From the cell containing the given text, extract its center point as (X, Y) coordinate. 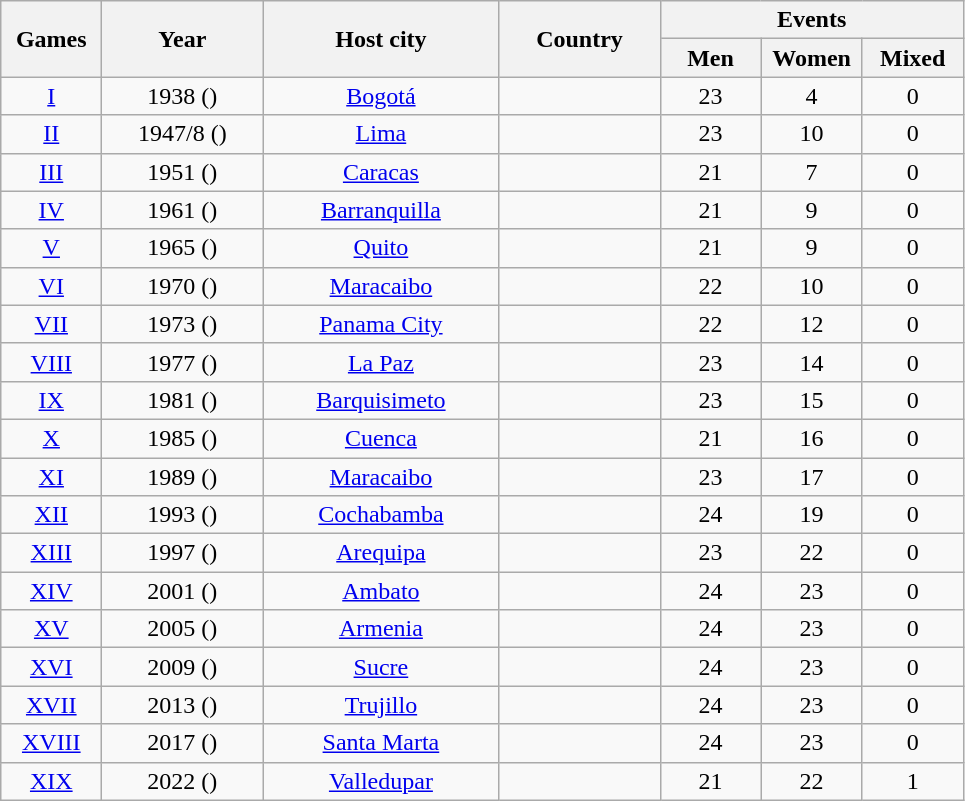
1970 () (182, 286)
XIX (52, 781)
1977 () (182, 362)
14 (812, 362)
Year (182, 39)
VI (52, 286)
1965 () (182, 248)
4 (812, 96)
I (52, 96)
Men (710, 58)
2017 () (182, 743)
1981 () (182, 400)
1938 () (182, 96)
19 (812, 515)
V (52, 248)
2022 () (182, 781)
Bogotá (381, 96)
Arequipa (381, 553)
1947/8 () (182, 134)
1993 () (182, 515)
Trujillo (381, 705)
IV (52, 210)
VII (52, 324)
1 (912, 781)
15 (812, 400)
Sucre (381, 667)
XVII (52, 705)
2013 () (182, 705)
17 (812, 477)
Games (52, 39)
XVIII (52, 743)
III (52, 172)
XII (52, 515)
XIII (52, 553)
Valledupar (381, 781)
1989 () (182, 477)
II (52, 134)
Cuenca (381, 438)
Cochabamba (381, 515)
VIII (52, 362)
7 (812, 172)
Caracas (381, 172)
XIV (52, 591)
IX (52, 400)
1985 () (182, 438)
2009 () (182, 667)
Events (812, 20)
Women (812, 58)
XVI (52, 667)
Quito (381, 248)
La Paz (381, 362)
Barranquilla (381, 210)
1961 () (182, 210)
Lima (381, 134)
XV (52, 629)
1973 () (182, 324)
Armenia (381, 629)
Barquisimeto (381, 400)
X (52, 438)
1951 () (182, 172)
12 (812, 324)
Mixed (912, 58)
Ambato (381, 591)
XI (52, 477)
Panama City (381, 324)
2001 () (182, 591)
Santa Marta (381, 743)
1997 () (182, 553)
16 (812, 438)
Host city (381, 39)
Country (580, 39)
2005 () (182, 629)
